Locate the cell with the specified text and output its [X, Y] center coordinate. 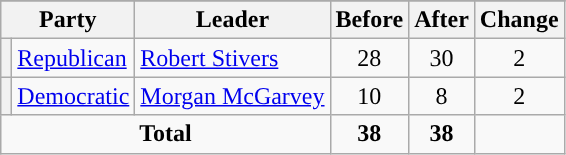
Democratic [74, 96]
Total [166, 134]
Change [519, 20]
30 [442, 58]
Morgan McGarvey [232, 96]
Leader [232, 20]
After [442, 20]
10 [370, 96]
Robert Stivers [232, 58]
Before [370, 20]
8 [442, 96]
28 [370, 58]
Party [68, 20]
Republican [74, 58]
